Extract the [x, y] coordinate from the center of the cell holding the provided text.  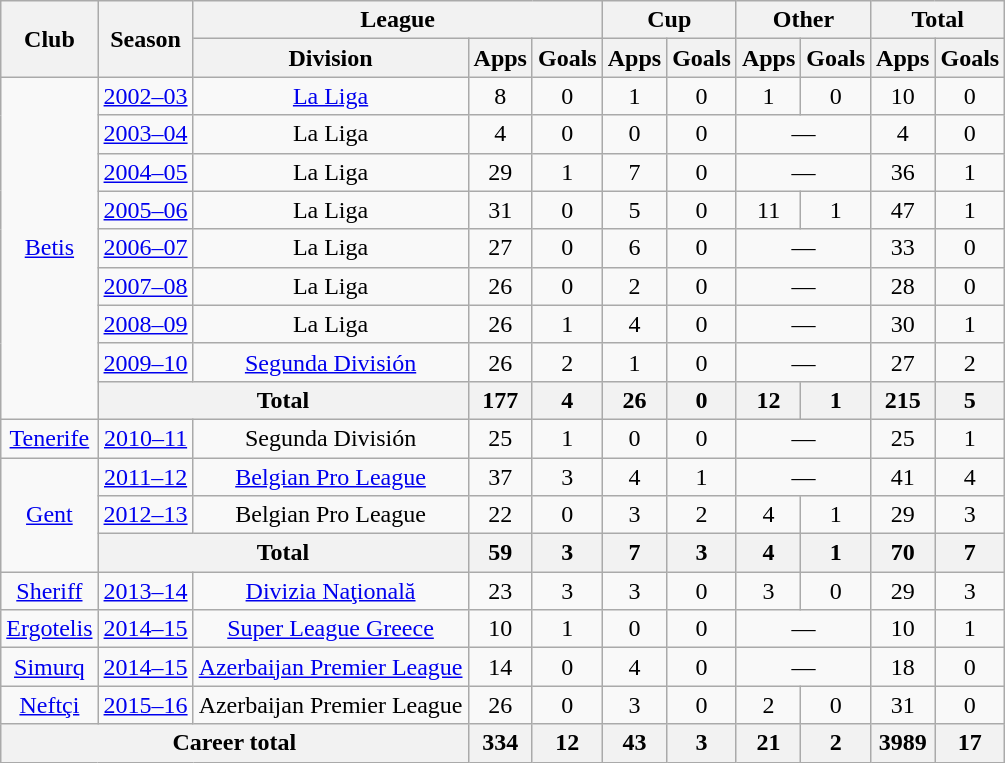
8 [500, 96]
Sheriff [50, 591]
Other [803, 20]
2011–12 [146, 477]
Neftçi [50, 705]
70 [903, 553]
33 [903, 248]
2008–09 [146, 324]
21 [768, 743]
2009–10 [146, 362]
Career total [234, 743]
Betis [50, 248]
2002–03 [146, 96]
18 [903, 667]
Club [50, 39]
2006–07 [146, 248]
Tenerife [50, 438]
11 [768, 210]
2010–11 [146, 438]
Super League Greece [330, 629]
17 [970, 743]
28 [903, 286]
2004–05 [146, 172]
Simurq [50, 667]
47 [903, 210]
Gent [50, 515]
59 [500, 553]
215 [903, 400]
2015–16 [146, 705]
41 [903, 477]
177 [500, 400]
Divizia Naţională [330, 591]
Cup [669, 20]
Division [330, 58]
2003–04 [146, 134]
2012–13 [146, 515]
Ergotelis [50, 629]
2013–14 [146, 591]
6 [634, 248]
30 [903, 324]
14 [500, 667]
36 [903, 172]
43 [634, 743]
2005–06 [146, 210]
22 [500, 515]
3989 [903, 743]
2007–08 [146, 286]
23 [500, 591]
334 [500, 743]
League [398, 20]
Season [146, 39]
37 [500, 477]
